Locate the cell with the specified text and output its (x, y) center coordinate. 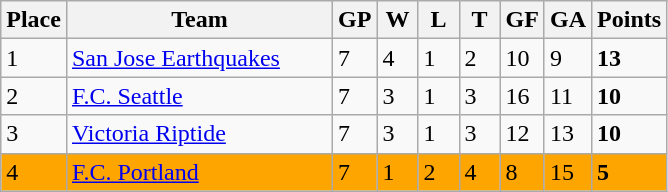
11 (568, 96)
12 (522, 134)
GA (568, 20)
Victoria Riptide (199, 134)
T (480, 20)
F.C. Seattle (199, 96)
L (438, 20)
8 (522, 172)
5 (630, 172)
15 (568, 172)
GP (355, 20)
W (398, 20)
Points (630, 20)
San Jose Earthquakes (199, 58)
GF (522, 20)
9 (568, 58)
Place (34, 20)
Team (199, 20)
16 (522, 96)
F.C. Portland (199, 172)
